Output the (X, Y) coordinate of the center of the cell containing the given text.  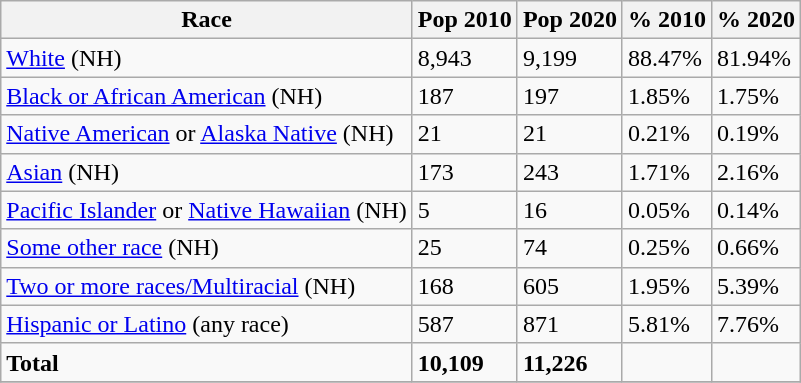
587 (464, 324)
0.21% (666, 134)
0.14% (756, 210)
White (NH) (207, 58)
% 2020 (756, 20)
Pop 2010 (464, 20)
1.75% (756, 96)
Total (207, 362)
0.25% (666, 248)
871 (570, 324)
Some other race (NH) (207, 248)
16 (570, 210)
Pacific Islander or Native Hawaiian (NH) (207, 210)
Native American or Alaska Native (NH) (207, 134)
5.39% (756, 286)
1.95% (666, 286)
1.85% (666, 96)
74 (570, 248)
88.47% (666, 58)
11,226 (570, 362)
Pop 2020 (570, 20)
0.05% (666, 210)
243 (570, 172)
173 (464, 172)
0.66% (756, 248)
1.71% (666, 172)
Asian (NH) (207, 172)
605 (570, 286)
2.16% (756, 172)
10,109 (464, 362)
187 (464, 96)
8,943 (464, 58)
168 (464, 286)
5.81% (666, 324)
Black or African American (NH) (207, 96)
25 (464, 248)
9,199 (570, 58)
% 2010 (666, 20)
5 (464, 210)
197 (570, 96)
Hispanic or Latino (any race) (207, 324)
81.94% (756, 58)
Two or more races/Multiracial (NH) (207, 286)
7.76% (756, 324)
0.19% (756, 134)
Race (207, 20)
